Detect which cell encompasses the target text, then output its [X, Y] center coordinate. 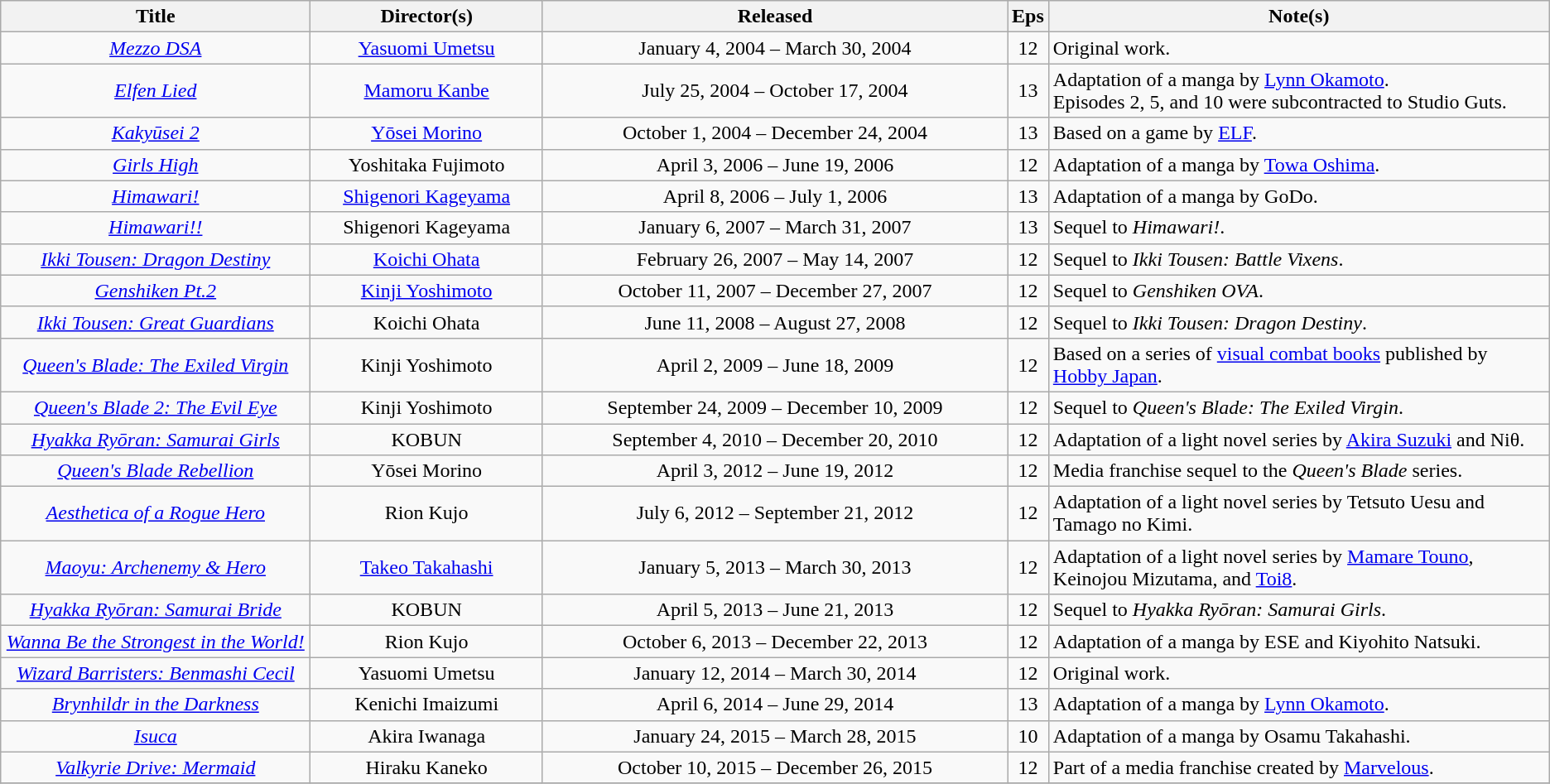
Yoshitaka Fujimoto [427, 165]
Note(s) [1298, 17]
Ikki Tousen: Dragon Destiny [156, 259]
October 1, 2004 – December 24, 2004 [775, 133]
Wanna Be the Strongest in the World! [156, 642]
Adaptation of a light novel series by Akira Suzuki and Niθ. [1298, 440]
Mamoru Kanbe [427, 91]
Based on a game by ELF. [1298, 133]
Adaptation of a manga by Lynn Okamoto. [1298, 705]
April 6, 2014 – June 29, 2014 [775, 705]
Sequel to Himawari!. [1298, 228]
Hyakka Ryōran: Samurai Bride [156, 610]
Kenichi Imaizumi [427, 705]
Genshiken Pt.2 [156, 291]
October 6, 2013 – December 22, 2013 [775, 642]
Sequel to Ikki Tousen: Dragon Destiny. [1298, 322]
Adaptation of a light novel series by Mamare Touno, Keinojou Mizutama, and Toi8. [1298, 568]
January 12, 2014 – March 30, 2014 [775, 673]
Sequel to Queen's Blade: The Exiled Virgin. [1298, 407]
Based on a series of visual combat books published by Hobby Japan. [1298, 364]
Adaptation of a light novel series by Tetsuto Uesu and Tamago no Kimi. [1298, 513]
Adaptation of a manga by Towa Oshima. [1298, 165]
September 24, 2009 – December 10, 2009 [775, 407]
Himawari! [156, 196]
Queen's Blade 2: The Evil Eye [156, 407]
Hyakka Ryōran: Samurai Girls [156, 440]
Isuca [156, 736]
Brynhildr in the Darkness [156, 705]
July 25, 2004 – October 17, 2004 [775, 91]
October 10, 2015 – December 26, 2015 [775, 767]
Adaptation of a manga by Osamu Takahashi. [1298, 736]
January 4, 2004 – March 30, 2004 [775, 48]
10 [1028, 736]
Maoyu: Archenemy & Hero [156, 568]
January 5, 2013 – March 30, 2013 [775, 568]
Adaptation of a manga by Lynn Okamoto.Episodes 2, 5, and 10 were subcontracted to Studio Guts. [1298, 91]
April 5, 2013 – June 21, 2013 [775, 610]
Valkyrie Drive: Mermaid [156, 767]
Aesthetica of a Rogue Hero [156, 513]
Akira Iwanaga [427, 736]
April 8, 2006 – July 1, 2006 [775, 196]
April 3, 2012 – June 19, 2012 [775, 471]
January 6, 2007 – March 31, 2007 [775, 228]
Eps [1028, 17]
April 2, 2009 – June 18, 2009 [775, 364]
Queen's Blade Rebellion [156, 471]
Director(s) [427, 17]
Wizard Barristers: Benmashi Cecil [156, 673]
June 11, 2008 – August 27, 2008 [775, 322]
Part of a media franchise created by Marvelous. [1298, 767]
Title [156, 17]
July 6, 2012 – September 21, 2012 [775, 513]
January 24, 2015 – March 28, 2015 [775, 736]
October 11, 2007 – December 27, 2007 [775, 291]
Himawari!! [156, 228]
Adaptation of a manga by GoDo. [1298, 196]
Sequel to Genshiken OVA. [1298, 291]
Mezzo DSA [156, 48]
Elfen Lied [156, 91]
Kakyūsei 2 [156, 133]
Takeo Takahashi [427, 568]
Sequel to Ikki Tousen: Battle Vixens. [1298, 259]
February 26, 2007 – May 14, 2007 [775, 259]
April 3, 2006 – June 19, 2006 [775, 165]
Sequel to Hyakka Ryōran: Samurai Girls. [1298, 610]
Released [775, 17]
Adaptation of a manga by ESE and Kiyohito Natsuki. [1298, 642]
Girls High [156, 165]
Hiraku Kaneko [427, 767]
Queen's Blade: The Exiled Virgin [156, 364]
September 4, 2010 – December 20, 2010 [775, 440]
Ikki Tousen: Great Guardians [156, 322]
Media franchise sequel to the Queen's Blade series. [1298, 471]
